Provide the [X, Y] coordinate of the cell's center where the given text is located.  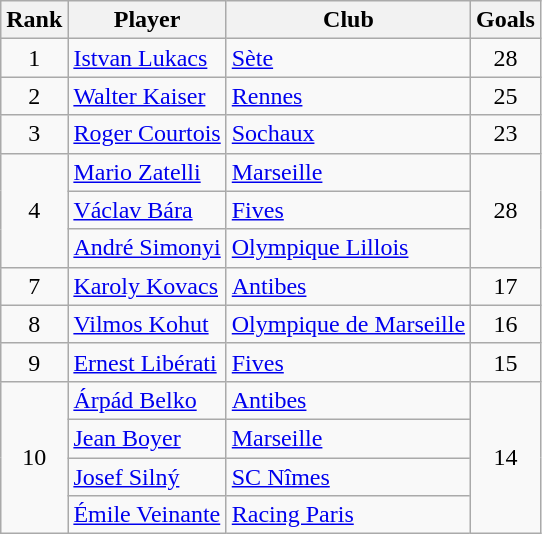
Rennes [348, 96]
Sète [348, 58]
8 [34, 324]
Ernest Libérati [147, 362]
Club [348, 20]
25 [506, 96]
Émile Veinante [147, 515]
Árpád Belko [147, 400]
9 [34, 362]
Olympique de Marseille [348, 324]
23 [506, 134]
Player [147, 20]
Istvan Lukacs [147, 58]
Josef Silný [147, 477]
3 [34, 134]
14 [506, 457]
Sochaux [348, 134]
7 [34, 286]
10 [34, 457]
15 [506, 362]
Václav Bára [147, 210]
Goals [506, 20]
Rank [34, 20]
2 [34, 96]
Jean Boyer [147, 438]
Vilmos Kohut [147, 324]
Olympique Lillois [348, 248]
Roger Courtois [147, 134]
Mario Zatelli [147, 172]
SC Nîmes [348, 477]
André Simonyi [147, 248]
Racing Paris [348, 515]
Karoly Kovacs [147, 286]
17 [506, 286]
4 [34, 210]
Walter Kaiser [147, 96]
1 [34, 58]
16 [506, 324]
